Return [X, Y] of the center of cell containing provided text 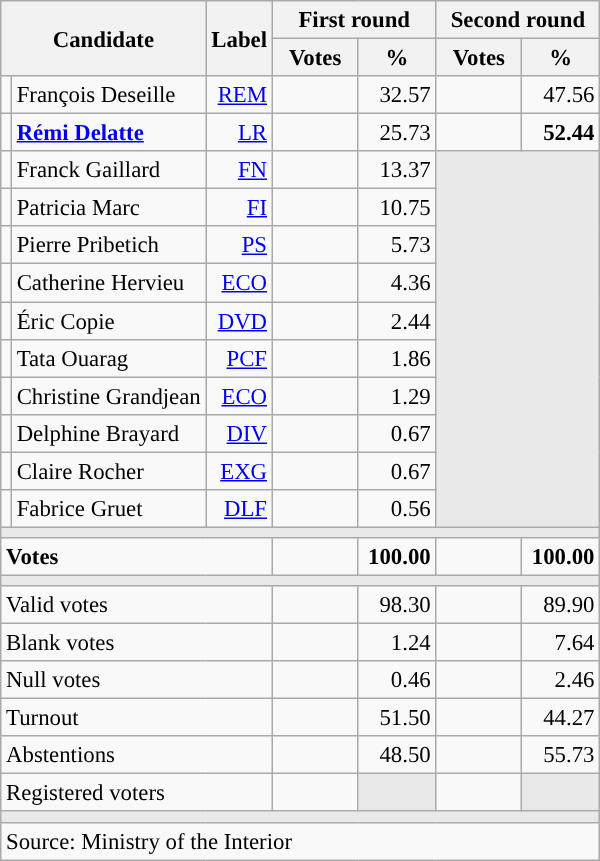
PCF [239, 358]
Franck Gaillard [108, 170]
Label [239, 38]
4.36 [397, 283]
First round [354, 20]
0.46 [397, 680]
Turnout [137, 718]
Catherine Hervieu [108, 283]
EXG [239, 471]
Valid votes [137, 605]
Fabrice Gruet [108, 509]
44.27 [561, 718]
25.73 [397, 133]
Éric Copie [108, 321]
LR [239, 133]
Candidate [104, 38]
Null votes [137, 680]
PS [239, 245]
FN [239, 170]
FI [239, 208]
Source: Ministry of the Interior [300, 841]
Pierre Pribetich [108, 245]
48.50 [397, 755]
DLF [239, 509]
47.56 [561, 95]
5.73 [397, 245]
1.86 [397, 358]
DIV [239, 433]
1.24 [397, 643]
Christine Grandjean [108, 396]
7.64 [561, 643]
Abstentions [137, 755]
32.57 [397, 95]
13.37 [397, 170]
Claire Rocher [108, 471]
DVD [239, 321]
Second round [518, 20]
55.73 [561, 755]
89.90 [561, 605]
Tata Ouarag [108, 358]
51.50 [397, 718]
Registered voters [137, 793]
2.44 [397, 321]
Rémi Delatte [108, 133]
Delphine Brayard [108, 433]
98.30 [397, 605]
52.44 [561, 133]
1.29 [397, 396]
0.56 [397, 509]
Blank votes [137, 643]
REM [239, 95]
10.75 [397, 208]
2.46 [561, 680]
François Deseille [108, 95]
Patricia Marc [108, 208]
